Capture the cell that displays the provided text and extract its (x, y) central coordinate. 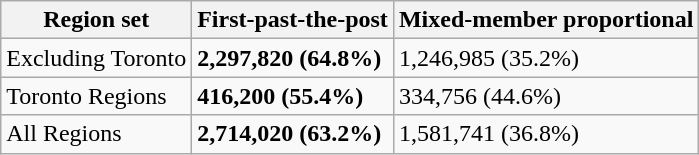
Region set (96, 20)
Excluding Toronto (96, 58)
1,246,985 (35.2%) (546, 58)
416,200 (55.4%) (293, 96)
2,714,020 (63.2%) (293, 134)
Toronto Regions (96, 96)
First-past-the-post (293, 20)
All Regions (96, 134)
334,756 (44.6%) (546, 96)
1,581,741 (36.8%) (546, 134)
Mixed-member proportional (546, 20)
2,297,820 (64.8%) (293, 58)
